Find where the given text appears and provide that cell's center as [x, y] coordinate. 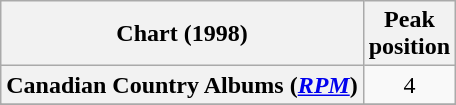
Peak position [409, 34]
Canadian Country Albums (RPM) [182, 85]
4 [409, 85]
Chart (1998) [182, 34]
